Locate the cell with the specified text and output its [x, y] center coordinate. 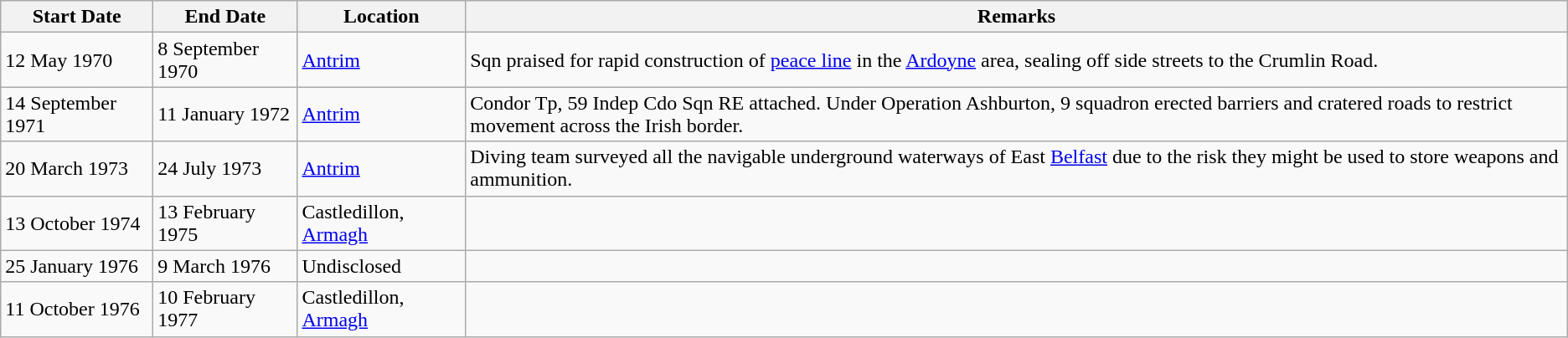
Location [382, 17]
13 February 1975 [225, 223]
Remarks [1017, 17]
End Date [225, 17]
25 January 1976 [77, 266]
24 July 1973 [225, 169]
10 February 1977 [225, 310]
13 October 1974 [77, 223]
9 March 1976 [225, 266]
11 October 1976 [77, 310]
Undisclosed [382, 266]
20 March 1973 [77, 169]
Start Date [77, 17]
11 January 1972 [225, 114]
8 September 1970 [225, 60]
12 May 1970 [77, 60]
Diving team surveyed all the navigable underground waterways of East Belfast due to the risk they might be used to store weapons and ammunition. [1017, 169]
Sqn praised for rapid construction of peace line in the Ardoyne area, sealing off side streets to the Crumlin Road. [1017, 60]
14 September 1971 [77, 114]
